Detect which cell encompasses the target text, then output its [x, y] center coordinate. 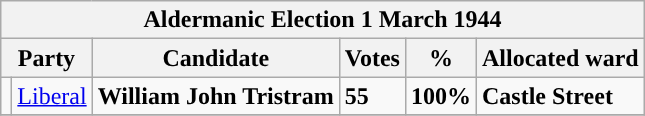
% [440, 58]
Candidate [216, 58]
Liberal [52, 96]
Votes [372, 58]
55 [372, 96]
William John Tristram [216, 96]
Allocated ward [561, 58]
Aldermanic Election 1 March 1944 [322, 20]
100% [440, 96]
Castle Street [561, 96]
Party [46, 58]
